Return [X, Y] of the center of cell containing provided text 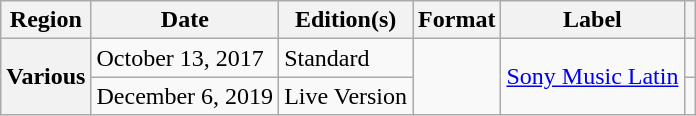
Format [457, 20]
Live Version [346, 96]
October 13, 2017 [185, 58]
Date [185, 20]
Region [46, 20]
Sony Music Latin [592, 77]
Label [592, 20]
Standard [346, 58]
Various [46, 77]
December 6, 2019 [185, 96]
Edition(s) [346, 20]
